Extract the [x, y] coordinate from the center of the cell holding the provided text.  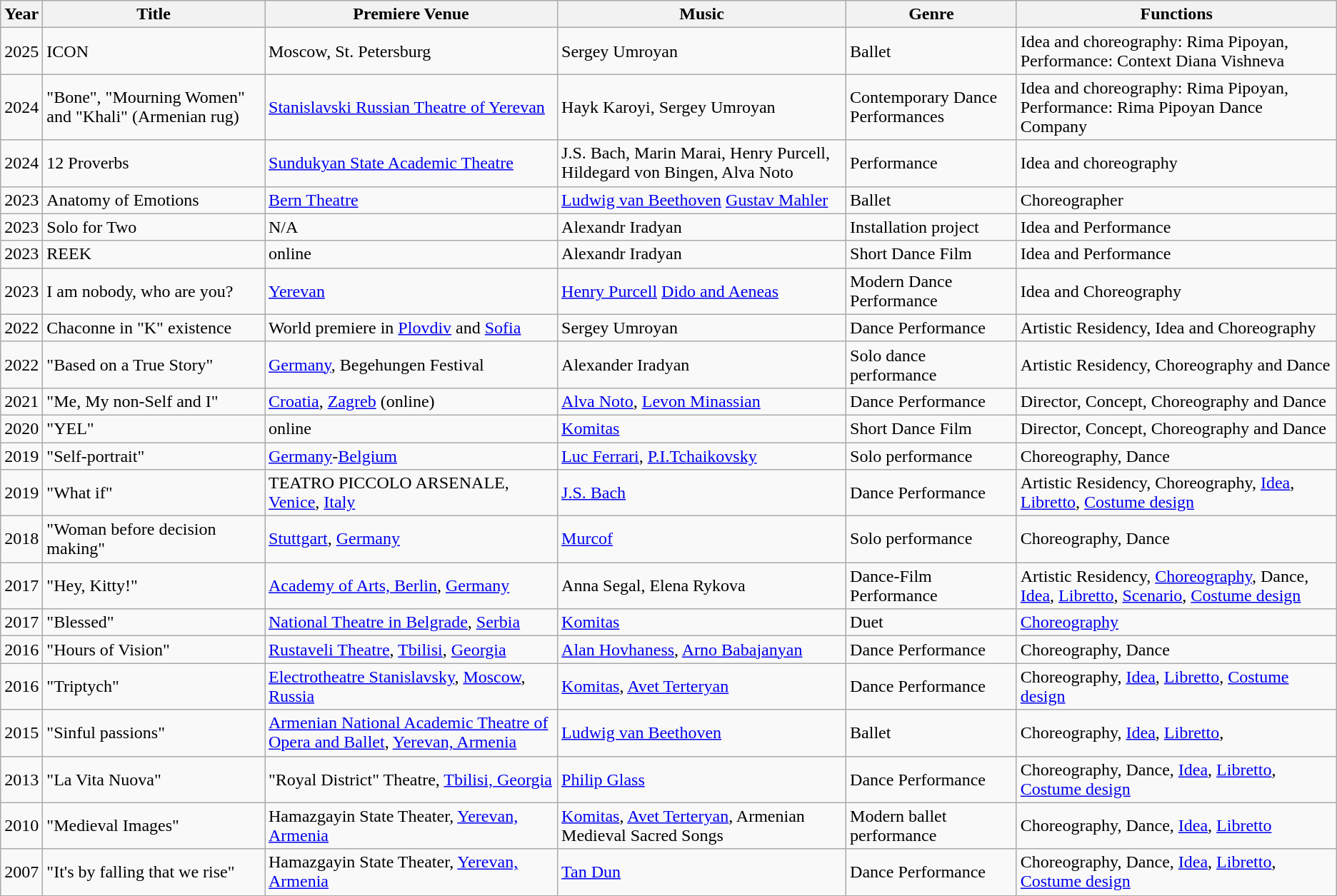
"Blessed" [154, 623]
"Me, My non-Self and I" [154, 401]
N/A [411, 227]
"Triptych" [154, 687]
Hayk Karoyi, Sergey Umroyan [702, 107]
Sundukyan State Academic Theatre [411, 163]
Artistic Residency, Idea and Choreography [1176, 328]
Premiere Venue [411, 14]
Functions [1176, 14]
Artistic Residency, Choreography, Dance, Idea, Libretto, Scenario, Costume design [1176, 585]
"Woman before decision making" [154, 540]
Rustaveli Theatre, Tbilisi, Georgia [411, 650]
Chaconne in "K" existence [154, 328]
2015 [21, 733]
Choreographer [1176, 200]
Alan Hovhaness, Arno Babajanyan [702, 650]
Yerevan [411, 291]
Alexander Iradyan [702, 364]
Komitas, Avet Terteryan, Armenian Medieval Sacred Songs [702, 825]
Luc Ferrari, P.I.Tchaikovsky [702, 456]
Electrotheatre Stanislavsky, Moscow, Russia [411, 687]
Idea and choreography: Rima Pipoyan, Performance: Rima Pipoyan Dance Company [1176, 107]
Anna Segal, Elena Rykova [702, 585]
Genre [931, 14]
2010 [21, 825]
Modern Dance Performance [931, 291]
"Hours of Vision" [154, 650]
Germany-Belgium [411, 456]
Installation project [931, 227]
J.S. Bach [702, 493]
TEATRO PICCOLO ARSENALE, Venice, Italy [411, 493]
Contemporary Dance Performances [931, 107]
Bern Theatre [411, 200]
2020 [21, 428]
"Sinful passions" [154, 733]
2013 [21, 780]
Komitas, Avet Terteryan [702, 687]
Solo dance performance [931, 364]
2021 [21, 401]
Choreography, Idea, Libretto, [1176, 733]
Croatia, Zagreb (online) [411, 401]
Ludwig van Beethoven [702, 733]
Academy of Arts, Berlin, Germany [411, 585]
"Self-portrait" [154, 456]
Moscow, St. Petersburg [411, 51]
2007 [21, 872]
Germany, Begehungen Festival [411, 364]
Stuttgart, Germany [411, 540]
REEK [154, 254]
Artistic Residency, Choreography, Idea, Libretto, Costume design [1176, 493]
Idea and choreography [1176, 163]
12 Proverbs [154, 163]
2018 [21, 540]
Year [21, 14]
Artistic Residency, Choreography and Dance [1176, 364]
Dance-Film Performance [931, 585]
"La Vita Nuova" [154, 780]
"YEL" [154, 428]
World premiere in Plovdiv and Sofia [411, 328]
Idea and Choreography [1176, 291]
Ludwig van Beethoven Gustav Mahler [702, 200]
Performance [931, 163]
Choreography, Idea, Libretto, Costume design [1176, 687]
Henry Purcell Dido and Aeneas [702, 291]
Modern ballet performance [931, 825]
"Medieval Images" [154, 825]
Solo for Two [154, 227]
Anatomy of Emotions [154, 200]
Music [702, 14]
"Bone", "Mourning Women" and "Khali" (Armenian rug) [154, 107]
Philip Glass [702, 780]
Choreography, Dance, Idea, Libretto [1176, 825]
"Royal District" Theatre, Tbilisi, Georgia [411, 780]
Tan Dun [702, 872]
Title [154, 14]
Idea and choreography: Rima Pipoyan, Performance: Context Diana Vishneva [1176, 51]
National Theatre in Belgrade, Serbia [411, 623]
"Hey, Kitty!" [154, 585]
I am nobody, who are you? [154, 291]
J.S. Bach, Marin Marai, Henry Purcell, Hildegard von Bingen, Alva Noto [702, 163]
Stanislavski Russian Theatre of Yerevan [411, 107]
"Based on a True Story" [154, 364]
"It's by falling that we rise" [154, 872]
Choreography [1176, 623]
"What if" [154, 493]
Duet [931, 623]
ICON [154, 51]
Murcof [702, 540]
Armenian National Academic Theatre of Opera and Ballet, Yerevan, Armenia [411, 733]
2025 [21, 51]
Alva Noto, Levon Minassian [702, 401]
